Scan for the cell matching the given text and deliver its (X, Y) coordinate at center. 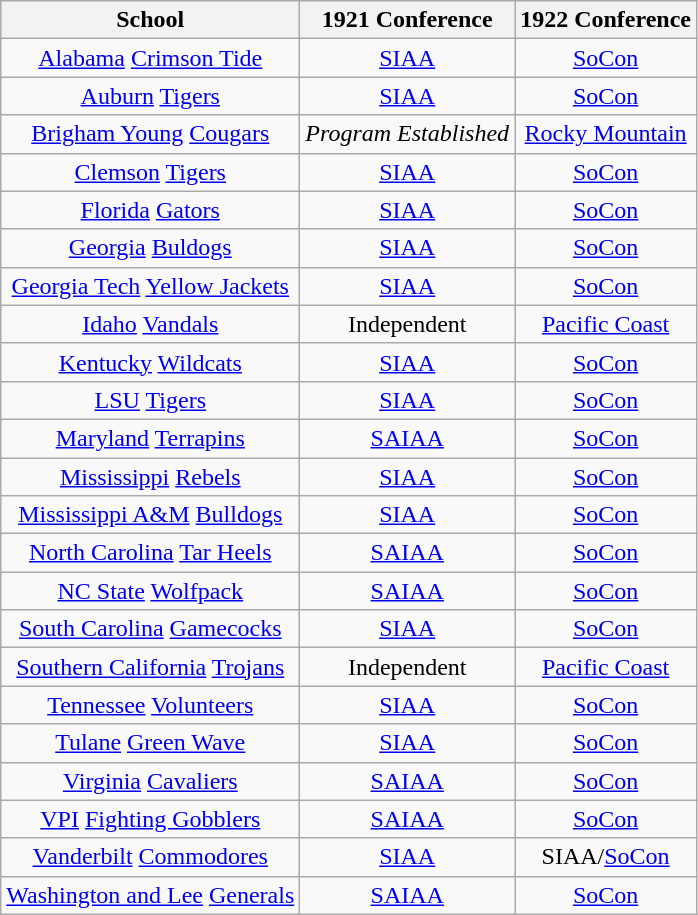
1922 Conference (606, 20)
Idaho Vandals (150, 324)
SIAA/SoCon (606, 857)
Maryland Terrapins (150, 438)
Program Established (408, 134)
School (150, 20)
Southern California Trojans (150, 667)
North Carolina Tar Heels (150, 553)
Georgia Buldogs (150, 248)
VPI Fighting Gobblers (150, 819)
Tulane Green Wave (150, 743)
Brigham Young Cougars (150, 134)
Kentucky Wildcats (150, 362)
Mississippi Rebels (150, 477)
South Carolina Gamecocks (150, 629)
Tennessee Volunteers (150, 705)
Florida Gators (150, 210)
Virginia Cavaliers (150, 781)
1921 Conference (408, 20)
Clemson Tigers (150, 172)
NC State Wolfpack (150, 591)
Auburn Tigers (150, 96)
Georgia Tech Yellow Jackets (150, 286)
Vanderbilt Commodores (150, 857)
Mississippi A&M Bulldogs (150, 515)
Alabama Crimson Tide (150, 58)
LSU Tigers (150, 400)
Rocky Mountain (606, 134)
Washington and Lee Generals (150, 895)
